Return [X, Y] of the center of cell containing provided text 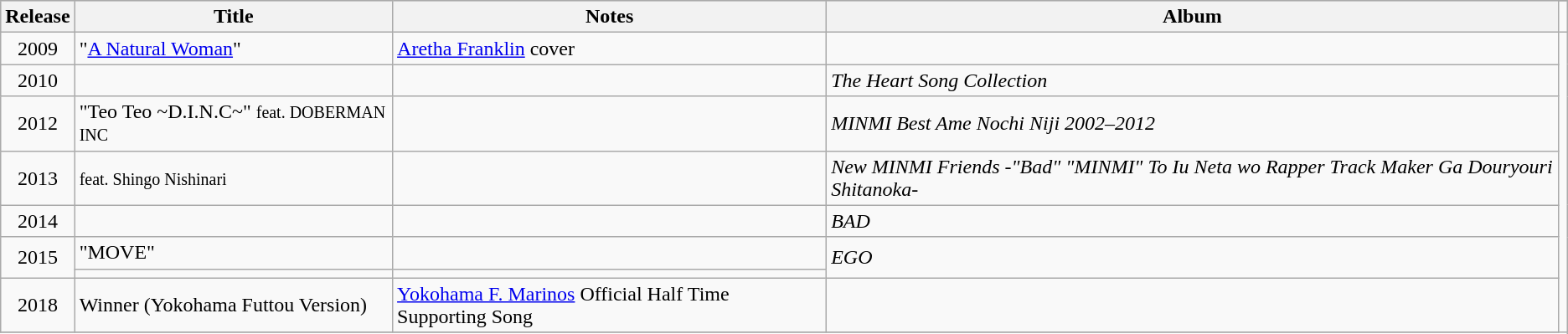
Title [233, 17]
"Teo Teo ~D.I.N.C~" feat. DOBERMAN INC [233, 124]
"A Natural Woman" [233, 49]
2014 [38, 221]
New MINMI Friends -"Bad" "MINMI" To Iu Neta wo Rapper Track Maker Ga Douryouri Shitanoka- [1193, 177]
BAD [1193, 221]
2013 [38, 177]
Notes [610, 17]
Aretha Franklin cover [610, 49]
The Heart Song Collection [1193, 80]
2018 [38, 305]
2010 [38, 80]
Release [38, 17]
Yokohama F. Marinos Official Half Time Supporting Song [610, 305]
EGO [1193, 258]
Winner (Yokohama Futtou Version) [233, 305]
MINMI Best Ame Nochi Niji 2002–2012 [1193, 124]
"MOVE" [233, 253]
2009 [38, 49]
Album [1193, 17]
feat. Shingo Nishinari [233, 177]
2015 [38, 258]
2012 [38, 124]
